For the text-containing cell, return its midpoint in [x, y] coordinate format. 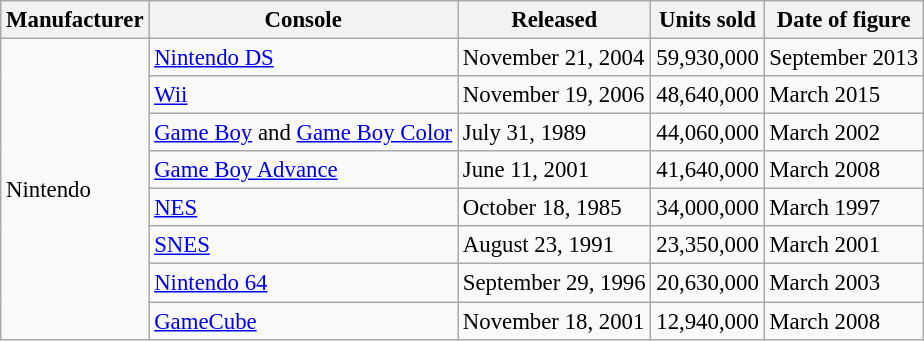
Nintendo [75, 190]
GameCube [304, 321]
March 2015 [844, 95]
September 29, 1996 [554, 283]
41,640,000 [708, 170]
July 31, 1989 [554, 133]
NES [304, 208]
October 18, 1985 [554, 208]
August 23, 1991 [554, 245]
Manufacturer [75, 20]
March 2003 [844, 283]
48,640,000 [708, 95]
March 2001 [844, 245]
September 2013 [844, 58]
November 21, 2004 [554, 58]
March 2002 [844, 133]
Nintendo DS [304, 58]
Game Boy Advance [304, 170]
Units sold [708, 20]
SNES [304, 245]
44,060,000 [708, 133]
Wii [304, 95]
Released [554, 20]
November 18, 2001 [554, 321]
23,350,000 [708, 245]
59,930,000 [708, 58]
Console [304, 20]
November 19, 2006 [554, 95]
Date of figure [844, 20]
March 1997 [844, 208]
June 11, 2001 [554, 170]
12,940,000 [708, 321]
Nintendo 64 [304, 283]
Game Boy and Game Boy Color [304, 133]
34,000,000 [708, 208]
20,630,000 [708, 283]
